Output the (X, Y) coordinate of the center of the cell containing the given text.  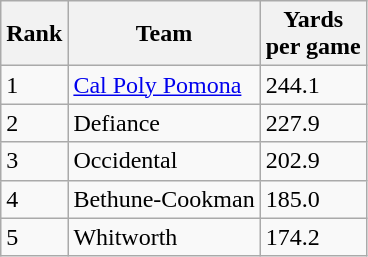
5 (34, 237)
1 (34, 85)
Rank (34, 34)
Yardsper game (313, 34)
Team (164, 34)
4 (34, 199)
Bethune-Cookman (164, 199)
Occidental (164, 161)
2 (34, 123)
202.9 (313, 161)
185.0 (313, 199)
Defiance (164, 123)
Cal Poly Pomona (164, 85)
174.2 (313, 237)
3 (34, 161)
227.9 (313, 123)
Whitworth (164, 237)
244.1 (313, 85)
